Output the (X, Y) coordinate of the center of the cell containing the given text.  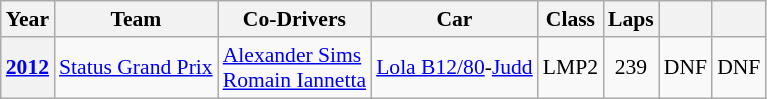
LMP2 (570, 68)
2012 (28, 68)
Team (136, 19)
Lola B12/80-Judd (454, 68)
Alexander Sims Romain Iannetta (294, 68)
239 (631, 68)
Laps (631, 19)
Car (454, 19)
Status Grand Prix (136, 68)
Class (570, 19)
Co-Drivers (294, 19)
Year (28, 19)
